Output the (X, Y) coordinate of the center of the cell containing the given text.  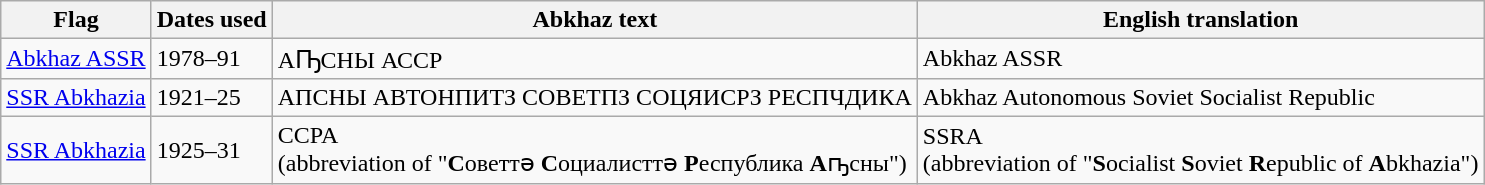
АҦСНЫ АССР (594, 59)
SSRA(abbreviation of "Socialist Soviet Republic of Abkhazia") (1200, 150)
1921–25 (212, 97)
Dates used (212, 20)
Abkhaz Autonomous Soviet Socialist Republic (1200, 97)
1978–91 (212, 59)
Flag (76, 20)
English translation (1200, 20)
CCPA(abbreviation of "Советтә Социалисттә Республика Аҧсны") (594, 150)
1925–31 (212, 150)
Abkhaz text (594, 20)
АПСНЫ AВТОНПИТЗ СОВЕТПЗ СОЦЯИСРЗ РЕСПЧДИКА (594, 97)
